Scan for the cell matching the given text and deliver its [x, y] coordinate at center. 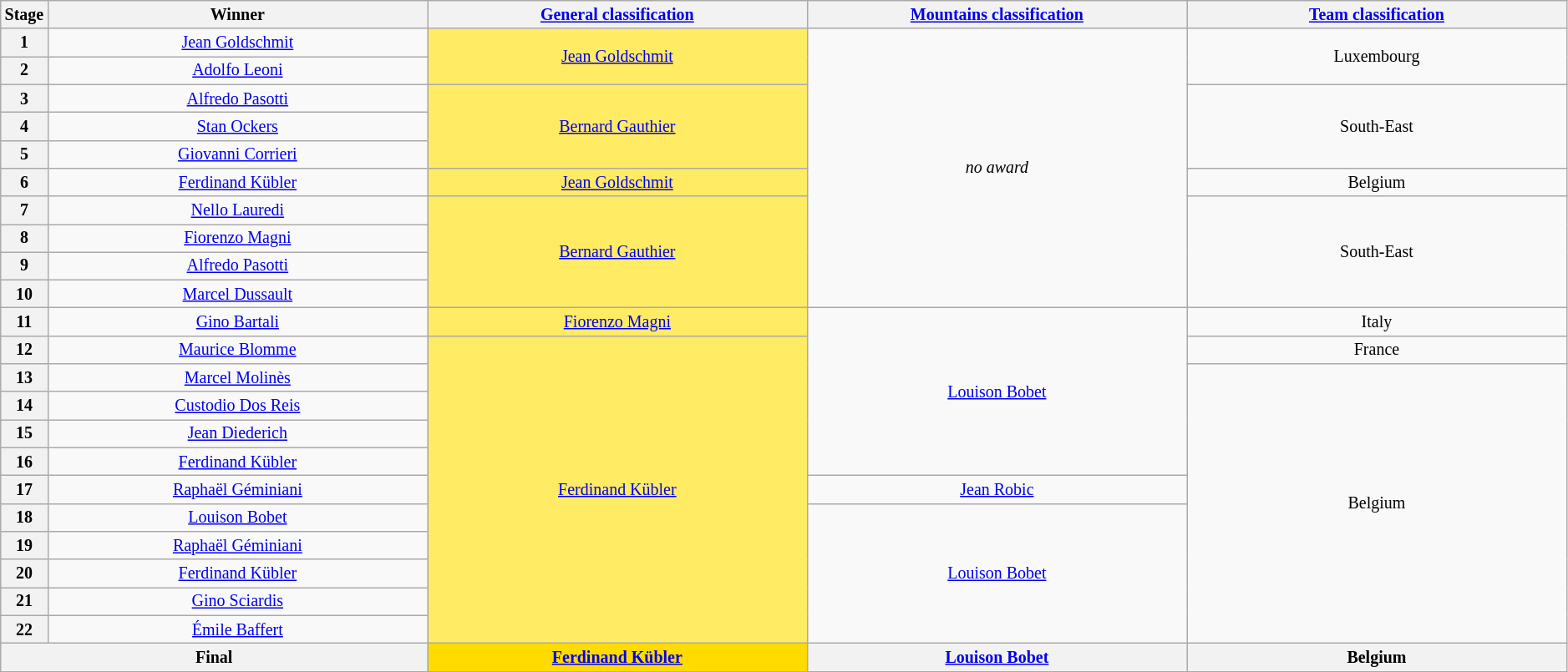
22 [24, 629]
Adolfo Leoni [237, 70]
18 [24, 518]
17 [24, 489]
16 [24, 462]
15 [24, 434]
no award [997, 169]
21 [24, 601]
Marcel Molinès [237, 377]
Team classification [1377, 15]
Émile Baffert [237, 629]
Final [214, 658]
Nello Lauredi [237, 210]
20 [24, 573]
Jean Robic [997, 489]
General classification [618, 15]
Italy [1377, 322]
Stage [24, 15]
6 [24, 182]
1 [24, 43]
12 [24, 351]
10 [24, 294]
11 [24, 322]
Jean Diederich [237, 434]
4 [24, 127]
9 [24, 265]
Maurice Blomme [237, 351]
France [1377, 351]
Luxembourg [1377, 57]
Giovanni Corrieri [237, 154]
Stan Ockers [237, 127]
19 [24, 546]
2 [24, 70]
Gino Sciardis [237, 601]
8 [24, 239]
13 [24, 377]
Marcel Dussault [237, 294]
14 [24, 406]
Gino Bartali [237, 322]
7 [24, 210]
Winner [237, 15]
3 [24, 99]
5 [24, 154]
Mountains classification [997, 15]
Custodio Dos Reis [237, 406]
